Pinpoint the cell where the given text exists, returning its [x, y] midpoint coordinate. 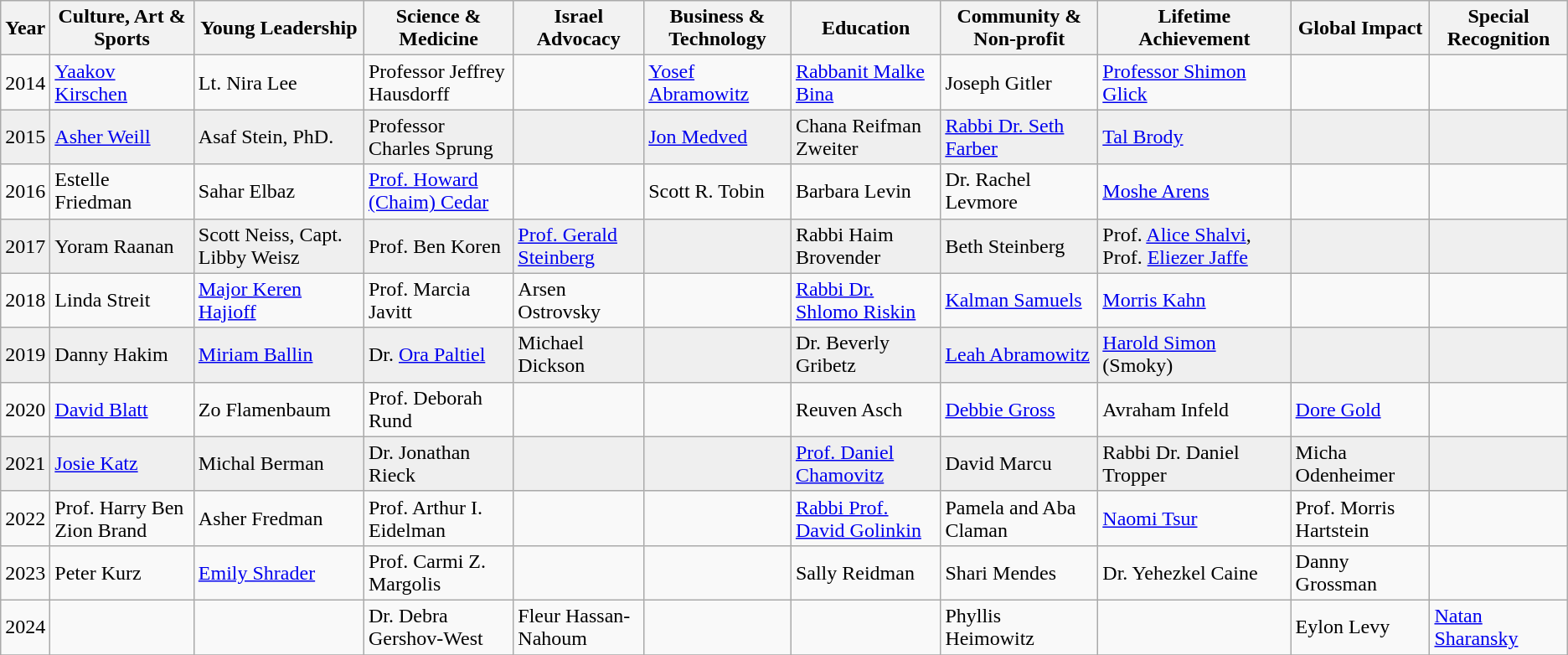
Prof. Alice Shalvi, Prof. Eliezer Jaffe [1194, 246]
2015 [25, 137]
Natan Sharansky [1498, 627]
Prof. Harry Ben Zion Brand [122, 518]
Sahar Elbaz [278, 191]
2017 [25, 246]
Rabbi Dr. Shlomo Riskin [865, 300]
Miriam Ballin [278, 355]
Michal Berman [278, 464]
Yosef Abramowitz [718, 82]
Dr. Jonathan Rieck [438, 464]
Naomi Tsur [1194, 518]
Dr. Rachel Levmore [1019, 191]
Prof. Marcia Javitt [438, 300]
Prof. Morris Hartstein [1360, 518]
Year [25, 28]
Sally Reidman [865, 573]
Science & Medicine [438, 28]
Beth Steinberg [1019, 246]
Jon Medved [718, 137]
Business & Technology [718, 28]
2022 [25, 518]
Emily Shrader [278, 573]
Danny Hakim [122, 355]
Harold Simon (Smoky) [1194, 355]
Eylon Levy [1360, 627]
Young Leadership [278, 28]
Tal Brody [1194, 137]
Prof. Daniel Chamovitz [865, 464]
Linda Streit [122, 300]
Barbara Levin [865, 191]
Yaakov Kirschen [122, 82]
Micha Odenheimer [1360, 464]
Professor Shimon Glick [1194, 82]
Danny Grossman [1360, 573]
Lifetime Achievement [1194, 28]
Rabbi Dr. Daniel Tropper [1194, 464]
Pamela and Aba Claman [1019, 518]
Rabbi Haim Brovender [865, 246]
Prof. Deborah Rund [438, 409]
Estelle Friedman [122, 191]
Dr. Debra Gershov-West [438, 627]
Dr. Yehezkel Caine [1194, 573]
2020 [25, 409]
Debbie Gross [1019, 409]
Community & Non-profit [1019, 28]
Michael Dickson [579, 355]
Prof. Gerald Steinberg [579, 246]
2021 [25, 464]
Professor Jeffrey Hausdorff [438, 82]
2023 [25, 573]
Prof. Howard (Chaim) Cedar [438, 191]
Professor Charles Sprung [438, 137]
Dore Gold [1360, 409]
Culture, Art & Sports [122, 28]
Major Keren Hajioff [278, 300]
Asher Weill [122, 137]
Kalman Samuels [1019, 300]
Israel Advocacy [579, 28]
Scott Neiss, Capt. Libby Weisz [278, 246]
Phyllis Heimowitz [1019, 627]
Zo Flamenbaum [278, 409]
Scott R. Tobin [718, 191]
Rabbi Dr. Seth Farber [1019, 137]
Prof. Carmi Z. Margolis [438, 573]
Josie Katz [122, 464]
Prof. Arthur I. Eidelman [438, 518]
2024 [25, 627]
Shari Mendes [1019, 573]
Prof. Ben Koren [438, 246]
Fleur Hassan-Nahoum [579, 627]
Asaf Stein, PhD. [278, 137]
2016 [25, 191]
Arsen Ostrovsky [579, 300]
Dr. Beverly Gribetz [865, 355]
Education [865, 28]
Global Impact [1360, 28]
Special Recognition [1498, 28]
Joseph Gitler [1019, 82]
David Blatt [122, 409]
Chana Reifman Zweiter [865, 137]
Rabbanit Malke Bina [865, 82]
Peter Kurz [122, 573]
2019 [25, 355]
Leah Abramowitz [1019, 355]
Yoram Raanan [122, 246]
Asher Fredman [278, 518]
Avraham Infeld [1194, 409]
Moshe Arens [1194, 191]
2014 [25, 82]
2018 [25, 300]
Lt. Nira Lee [278, 82]
Rabbi Prof. David Golinkin [865, 518]
Reuven Asch [865, 409]
Dr. Ora Paltiel [438, 355]
David Marcu [1019, 464]
Morris Kahn [1194, 300]
